Output the [x, y] coordinate of the center of the cell containing the given text.  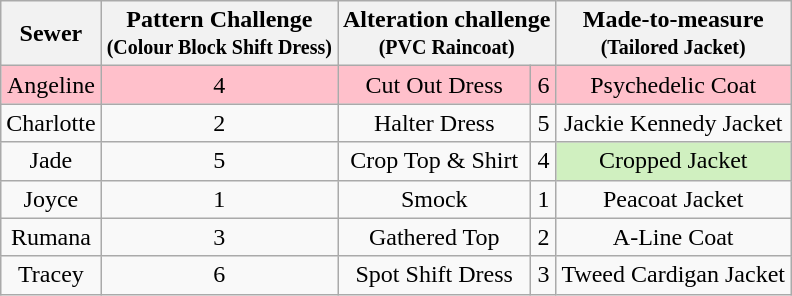
Jackie Kennedy Jacket [674, 123]
Jade [51, 161]
Cut Out Dress [434, 85]
Psychedelic Coat [674, 85]
Tweed Cardigan Jacket [674, 275]
Crop Top & Shirt [434, 161]
Alteration challenge(PVC Raincoat) [447, 34]
Pattern Challenge(Colour Block Shift Dress) [219, 34]
Peacoat Jacket [674, 199]
Made-to-measure(Tailored Jacket) [674, 34]
Spot Shift Dress [434, 275]
Gathered Top [434, 237]
Angeline [51, 85]
Halter Dress [434, 123]
Smock [434, 199]
Charlotte [51, 123]
Joyce [51, 199]
Sewer [51, 34]
Tracey [51, 275]
Rumana [51, 237]
A-Line Coat [674, 237]
Cropped Jacket [674, 161]
